Output the (X, Y) coordinate of the center of the cell containing the given text.  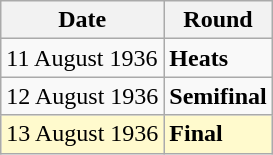
13 August 1936 (82, 134)
12 August 1936 (82, 96)
Final (218, 134)
Heats (218, 58)
Round (218, 20)
Semifinal (218, 96)
Date (82, 20)
11 August 1936 (82, 58)
